Capture the cell that displays the provided text and extract its (x, y) central coordinate. 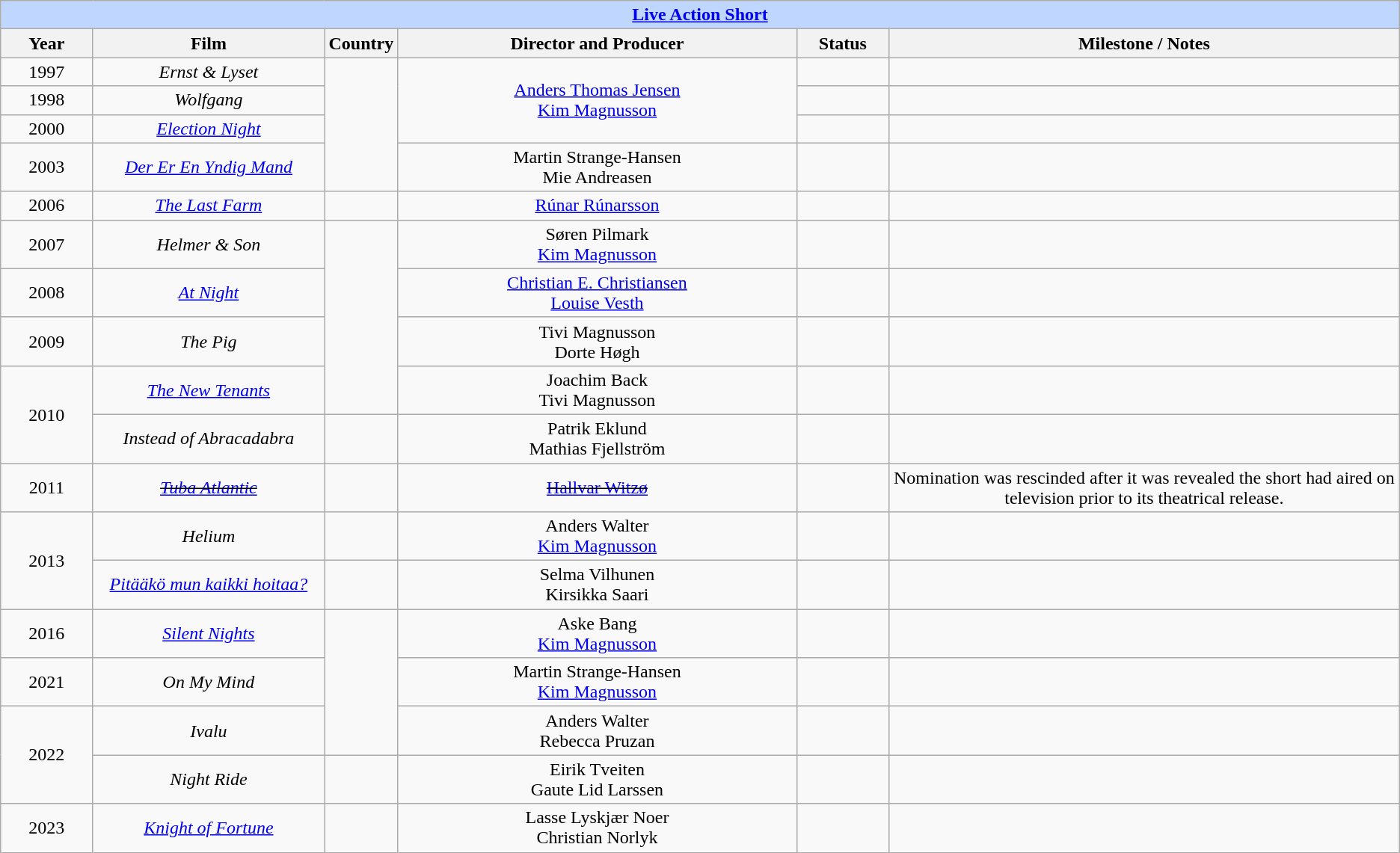
Knight of Fortune (209, 828)
Anders WalterKim Magnusson (598, 537)
2008 (46, 293)
1998 (46, 100)
Hallvar Witzø (598, 487)
Night Ride (209, 779)
2021 (46, 682)
Director and Producer (598, 43)
Der Er En Yndig Mand (209, 167)
Milestone / Notes (1144, 43)
Anders WalterRebecca Pruzan (598, 731)
Silent Nights (209, 634)
2023 (46, 828)
2003 (46, 167)
2000 (46, 129)
Tuba Atlantic (209, 487)
Live Action Short (700, 15)
Lasse Lyskjær NoerChristian Norlyk (598, 828)
2011 (46, 487)
2006 (46, 206)
Year (46, 43)
The Last Farm (209, 206)
2013 (46, 561)
On My Mind (209, 682)
Tivi MagnussonDorte Høgh (598, 341)
Instead of Abracadabra (209, 438)
1997 (46, 72)
Martin Strange-HansenMie Andreasen (598, 167)
Søren PilmarkKim Magnusson (598, 244)
Anders Thomas JensenKim Magnusson (598, 100)
Pitääkö mun kaikki hoitaa? (209, 585)
Country (361, 43)
Joachim BackTivi Magnusson (598, 390)
Martin Strange-HansenKim Magnusson (598, 682)
Nomination was rescinded after it was revealed the short had aired on television prior to its theatrical release. (1144, 487)
Election Night (209, 129)
Ernst & Lyset (209, 72)
Eirik TveitenGaute Lid Larssen (598, 779)
2009 (46, 341)
The Pig (209, 341)
Film (209, 43)
Selma VilhunenKirsikka Saari (598, 585)
The New Tenants (209, 390)
Status (842, 43)
Patrik EklundMathias Fjellström (598, 438)
2010 (46, 414)
At Night (209, 293)
Wolfgang (209, 100)
Helmer & Son (209, 244)
2022 (46, 755)
2007 (46, 244)
Aske BangKim Magnusson (598, 634)
2016 (46, 634)
Ivalu (209, 731)
Rúnar Rúnarsson (598, 206)
Christian E. ChristiansenLouise Vesth (598, 293)
Helium (209, 537)
